Return the (x, y) coordinate for the center point of the cell that contains the specified text.  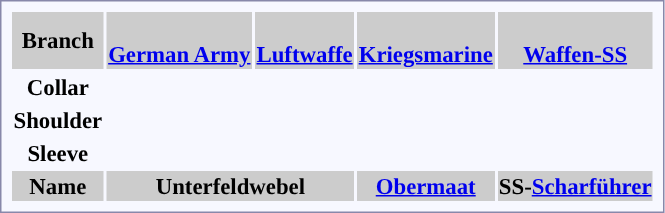
Unterfeldwebel (231, 186)
Kriegsmarine (426, 40)
Obermaat (426, 186)
Shoulder (58, 120)
Waffen-SS (575, 40)
Branch (58, 40)
SS-Scharführer (575, 186)
Name (58, 186)
German Army (180, 40)
Luftwaffe (304, 40)
Sleeve (58, 153)
Collar (58, 87)
